Identify which cell holds the provided text, then report its (X, Y) central coordinate. 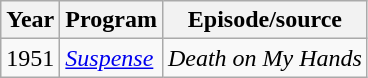
Year (30, 20)
Program (112, 20)
Episode/source (264, 20)
Suspense (112, 58)
1951 (30, 58)
Death on My Hands (264, 58)
